For the text-containing cell, return its midpoint in [X, Y] coordinate format. 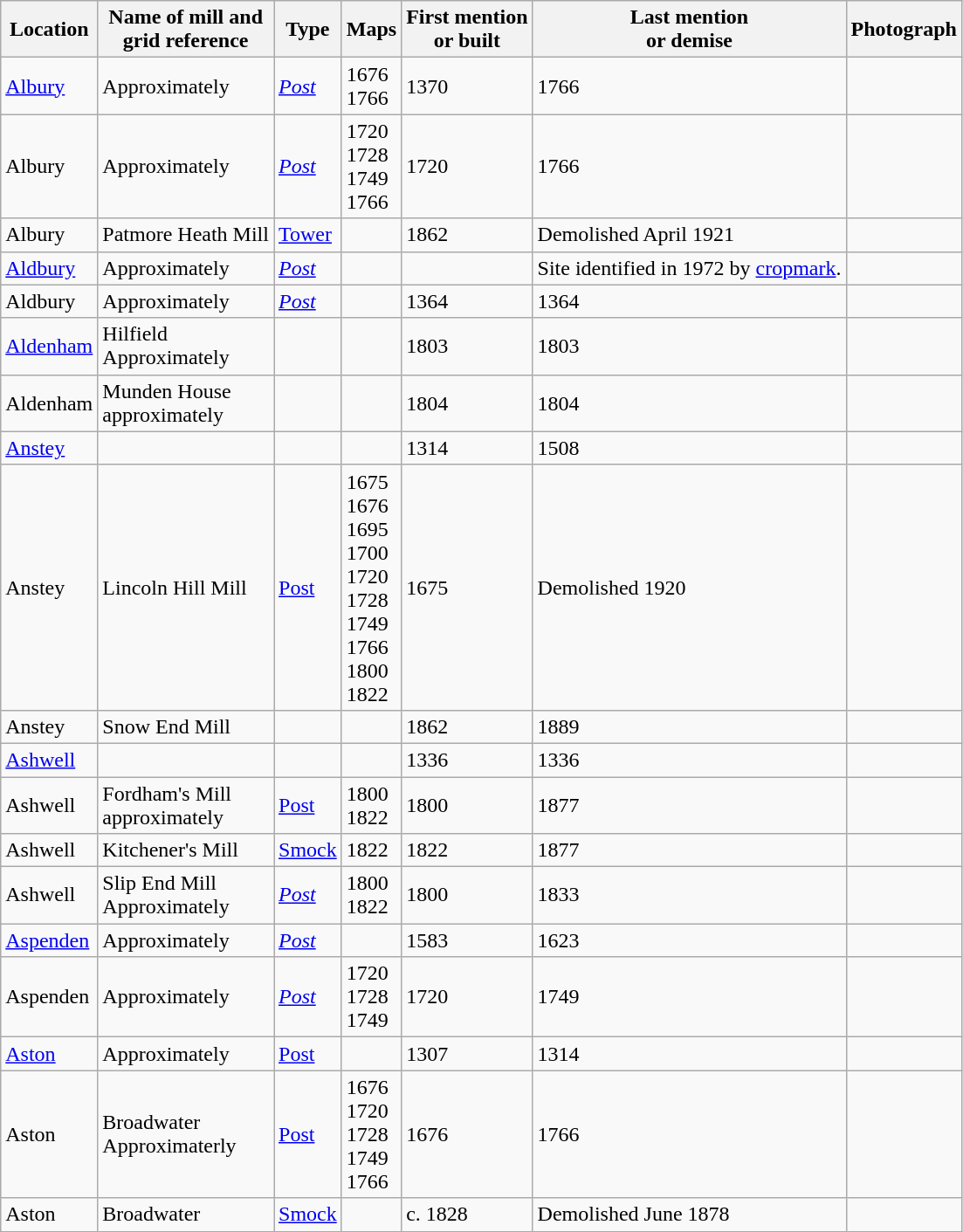
Demolished June 1878 [690, 1215]
Patmore Heath Mill [186, 235]
Slip End MillApproximately [186, 896]
1307 [467, 1054]
1675 [467, 587]
Fordham's Millapproximately [186, 805]
Location [49, 30]
1676 [467, 1134]
Last mention or demise [690, 30]
Snow End Mill [186, 726]
1720172817491766 [371, 166]
1675167616951700172017281749176618001822 [371, 587]
Broadwater [186, 1215]
1370 [467, 86]
Demolished April 1921 [690, 235]
Name of mill andgrid reference [186, 30]
Demolished 1920 [690, 587]
1749 [690, 997]
16761766 [371, 86]
Photograph [904, 30]
c. 1828 [467, 1215]
1508 [690, 448]
Munden Houseapproximately [186, 403]
1583 [467, 940]
BroadwaterApproximaterly [186, 1134]
172017281749 [371, 997]
First mentionor built [467, 30]
Maps [371, 30]
Lincoln Hill Mill [186, 587]
Kitchener's Mill [186, 850]
1889 [690, 726]
16761720172817491766 [371, 1134]
1833 [690, 896]
1623 [690, 940]
Type [308, 30]
HilfieldApproximately [186, 346]
Site identified in 1972 by cropmark. [690, 268]
Tower [308, 235]
